Find where the given text appears and provide that cell's center as (x, y) coordinate. 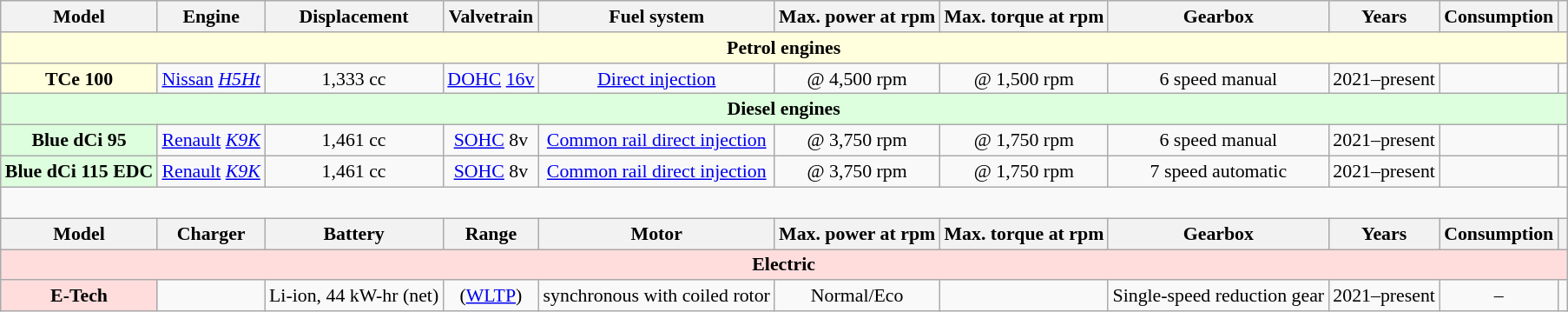
Blue dCi 115 EDC (80, 171)
Blue dCi 95 (80, 140)
Valvetrain (491, 16)
(WLTP) (491, 295)
Battery (354, 233)
Motor (656, 233)
Single-speed reduction gear (1218, 295)
Range (491, 233)
E-Tech (80, 295)
Engine (211, 16)
synchronous with coiled rotor (656, 295)
Displacement (354, 16)
Li-ion, 44 kW-hr (net) (354, 295)
Electric (784, 264)
@ 1,500 rpm (1024, 78)
1,333 cc (354, 78)
Normal/Eco (857, 295)
– (1499, 295)
Charger (211, 233)
Diesel engines (784, 109)
Direct injection (656, 78)
7 speed automatic (1218, 171)
DOHC 16v (491, 78)
Petrol engines (784, 47)
Fuel system (656, 16)
TCe 100 (80, 78)
Nissan H5Ht (211, 78)
@ 4,500 rpm (857, 78)
